Determine the (x, y) coordinate at the center of the cell enclosing the given text.  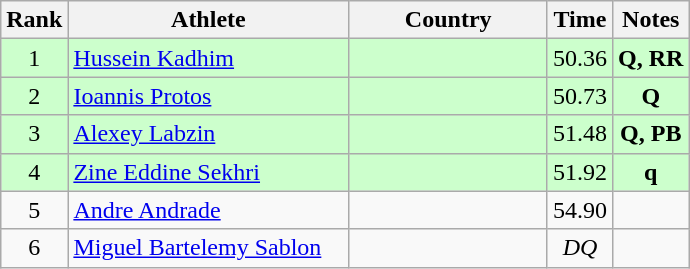
Q, PB (651, 134)
Q (651, 96)
Zine Eddine Sekhri (208, 172)
50.73 (580, 96)
6 (34, 248)
51.48 (580, 134)
Q, RR (651, 58)
2 (34, 96)
51.92 (580, 172)
1 (34, 58)
4 (34, 172)
Time (580, 20)
DQ (580, 248)
Miguel Bartelemy Sablon (208, 248)
q (651, 172)
54.90 (580, 210)
Alexey Labzin (208, 134)
Athlete (208, 20)
Rank (34, 20)
5 (34, 210)
Notes (651, 20)
Ioannis Protos (208, 96)
3 (34, 134)
Country (448, 20)
50.36 (580, 58)
Andre Andrade (208, 210)
Hussein Kadhim (208, 58)
